Scan for the cell matching the given text and deliver its [x, y] coordinate at center. 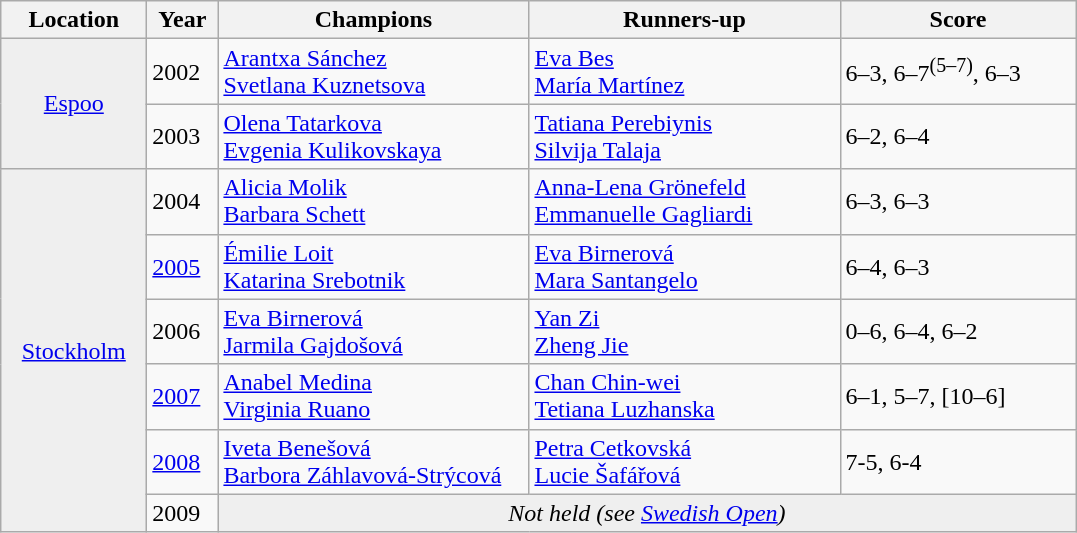
Iveta Benešová Barbora Záhlavová-Strýcová [374, 462]
2008 [182, 462]
Espoo [74, 104]
Arantxa Sánchez Svetlana Kuznetsova [374, 72]
Eva Bes María Martínez [684, 72]
6–2, 6–4 [958, 136]
2003 [182, 136]
Eva Birnerová Mara Santangelo [684, 266]
Not held (see Swedish Open) [647, 513]
Champions [374, 20]
Yan Zi Zheng Jie [684, 332]
2005 [182, 266]
Anna-Lena Grönefeld Emmanuelle Gagliardi [684, 202]
Alicia Molik Barbara Schett [374, 202]
Score [958, 20]
Petra Cetkovská Lucie Šafářová [684, 462]
Eva Birnerová Jarmila Gajdošová [374, 332]
Anabel Medina Virginia Ruano [374, 396]
6–3, 6–3 [958, 202]
2002 [182, 72]
6–4, 6–3 [958, 266]
Olena Tatarkova Evgenia Kulikovskaya [374, 136]
2007 [182, 396]
2004 [182, 202]
Émilie Loit Katarina Srebotnik [374, 266]
Chan Chin-wei Tetiana Luzhanska [684, 396]
Tatiana Perebiynis Silvija Talaja [684, 136]
6–3, 6–7(5–7), 6–3 [958, 72]
Location [74, 20]
2006 [182, 332]
Stockholm [74, 350]
0–6, 6–4, 6–2 [958, 332]
Year [182, 20]
2009 [182, 513]
6–1, 5–7, [10–6] [958, 396]
Runners-up [684, 20]
7-5, 6-4 [958, 462]
